Detect which cell encompasses the target text, then output its [x, y] center coordinate. 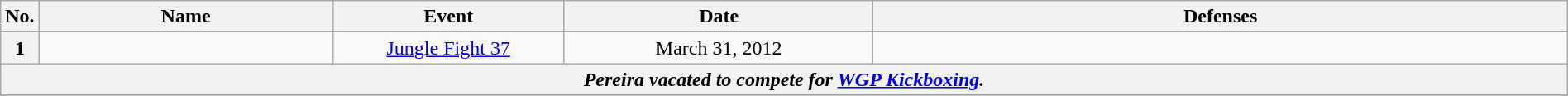
Jungle Fight 37 [448, 48]
No. [20, 17]
Event [448, 17]
Date [719, 17]
Name [185, 17]
1 [20, 48]
March 31, 2012 [719, 48]
Defenses [1221, 17]
Pereira vacated to compete for WGP Kickboxing. [784, 79]
